From the cell containing the given text, extract its center point as (X, Y) coordinate. 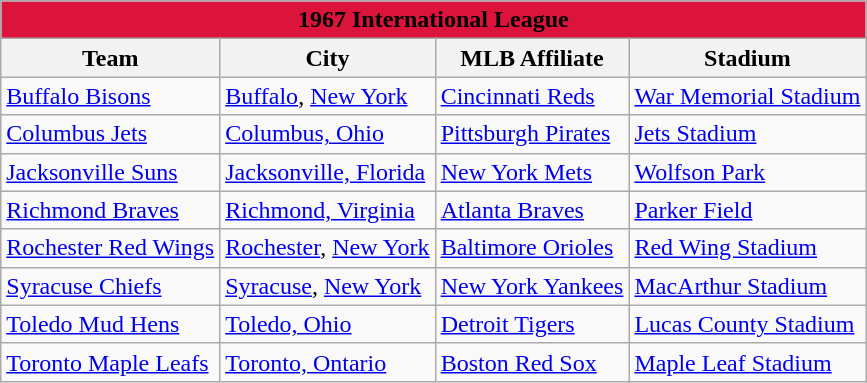
Toronto Maple Leafs (110, 362)
Toledo Mud Hens (110, 324)
Columbus Jets (110, 134)
Toledo, Ohio (328, 324)
Buffalo, New York (328, 96)
Toronto, Ontario (328, 362)
Wolfson Park (748, 172)
MacArthur Stadium (748, 286)
City (328, 58)
Team (110, 58)
Syracuse Chiefs (110, 286)
Maple Leaf Stadium (748, 362)
Buffalo Bisons (110, 96)
Parker Field (748, 210)
Rochester, New York (328, 248)
Lucas County Stadium (748, 324)
Pittsburgh Pirates (532, 134)
New York Mets (532, 172)
Atlanta Braves (532, 210)
Boston Red Sox (532, 362)
MLB Affiliate (532, 58)
Jacksonville Suns (110, 172)
Stadium (748, 58)
Baltimore Orioles (532, 248)
Red Wing Stadium (748, 248)
New York Yankees (532, 286)
1967 International League (434, 20)
Detroit Tigers (532, 324)
Jacksonville, Florida (328, 172)
Syracuse, New York (328, 286)
Cincinnati Reds (532, 96)
Jets Stadium (748, 134)
Richmond Braves (110, 210)
War Memorial Stadium (748, 96)
Rochester Red Wings (110, 248)
Columbus, Ohio (328, 134)
Richmond, Virginia (328, 210)
